Return the [x, y] coordinate for the center point of the cell that contains the specified text.  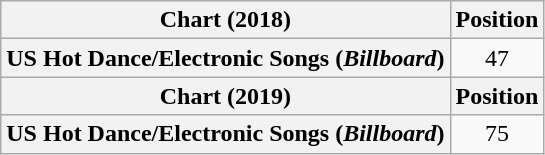
47 [497, 58]
Chart (2019) [226, 96]
75 [497, 134]
Chart (2018) [226, 20]
